Search for the cell housing the specified text and yield its (X, Y) center coordinate. 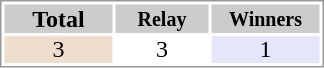
1 (266, 50)
Winners (266, 18)
Relay (162, 18)
Total (58, 18)
